From the cell containing the given text, extract its center point as [X, Y] coordinate. 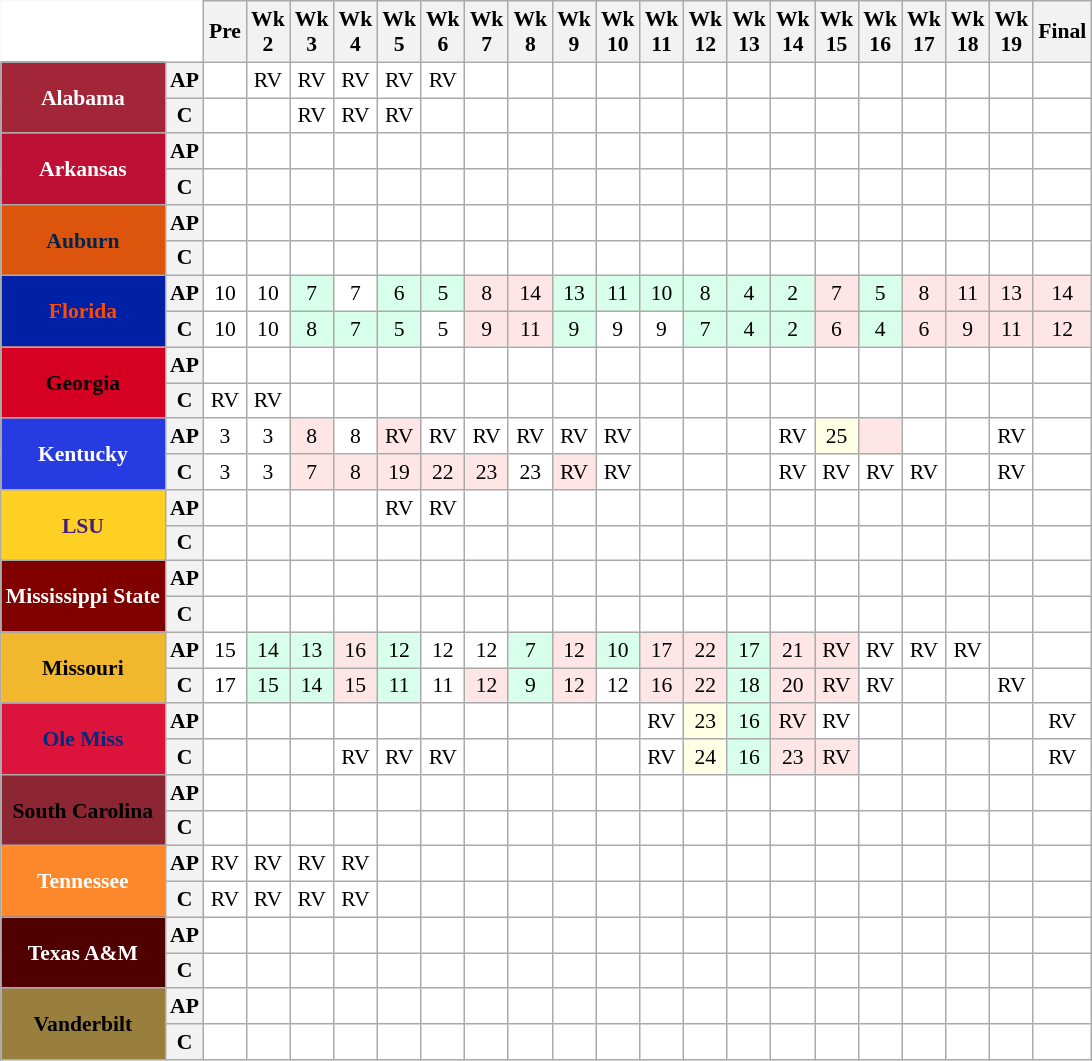
Final [1062, 32]
20 [793, 686]
Ole Miss [83, 740]
Wk6 [443, 32]
Wk19 [1012, 32]
Wk17 [924, 32]
Texas A&M [83, 952]
Wk14 [793, 32]
25 [837, 437]
Wk18 [968, 32]
Tennessee [83, 882]
Wk3 [312, 32]
Florida [83, 312]
Wk2 [268, 32]
Wk8 [530, 32]
Missouri [83, 668]
24 [705, 757]
Vanderbilt [83, 1024]
Wk11 [662, 32]
Wk10 [618, 32]
Kentucky [83, 454]
21 [793, 650]
Wk7 [487, 32]
Mississippi State [83, 596]
Wk13 [749, 32]
Wk12 [705, 32]
19 [399, 472]
Pre [225, 32]
Wk5 [399, 32]
Arkansas [83, 170]
Wk15 [837, 32]
Alabama [83, 98]
Georgia [83, 382]
18 [749, 686]
Wk16 [880, 32]
Wk9 [574, 32]
South Carolina [83, 810]
LSU [83, 526]
Auburn [83, 240]
Wk4 [355, 32]
